Search for the cell housing the specified text and yield its (x, y) center coordinate. 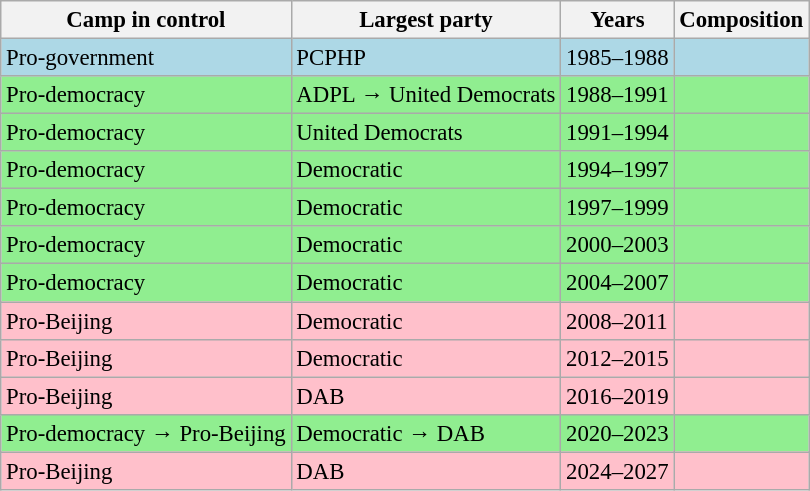
2020–2023 (618, 433)
1994–1997 (618, 170)
Years (618, 20)
ADPL → United Democrats (426, 95)
Composition (742, 20)
1991–1994 (618, 133)
1988–1991 (618, 95)
PCPHP (426, 58)
Pro-democracy → Pro-Beijing (146, 433)
2016–2019 (618, 396)
United Democrats (426, 133)
2012–2015 (618, 358)
1997–1999 (618, 208)
1985–1988 (618, 58)
2000–2003 (618, 245)
Largest party (426, 20)
2004–2007 (618, 283)
Camp in control (146, 20)
2008–2011 (618, 321)
2024–2027 (618, 471)
Pro-government (146, 58)
Democratic → DAB (426, 433)
